Search for the cell housing the specified text and yield its (x, y) center coordinate. 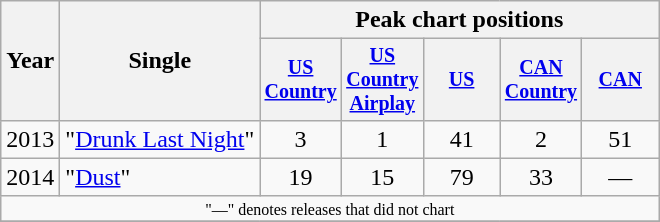
CAN Country (541, 80)
15 (382, 177)
US Country Airplay (382, 80)
19 (301, 177)
2013 (30, 139)
41 (462, 139)
— (620, 177)
Peak chart positions (460, 20)
US (462, 80)
"Dust" (160, 177)
3 (301, 139)
Year (30, 61)
US Country (301, 80)
51 (620, 139)
2014 (30, 177)
2 (541, 139)
33 (541, 177)
CAN (620, 80)
79 (462, 177)
Single (160, 61)
"Drunk Last Night" (160, 139)
1 (382, 139)
"—" denotes releases that did not chart (330, 208)
